Return the (X, Y) coordinate for the center point of the cell that contains the specified text.  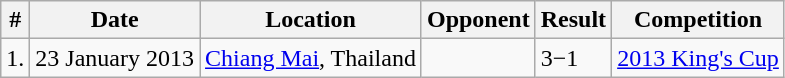
Chiang Mai, Thailand (311, 58)
Opponent (478, 20)
1. (16, 58)
# (16, 20)
Competition (698, 20)
3−1 (573, 58)
Location (311, 20)
Date (115, 20)
2013 King's Cup (698, 58)
23 January 2013 (115, 58)
Result (573, 20)
